Pinpoint the cell where the given text exists, returning its (X, Y) midpoint coordinate. 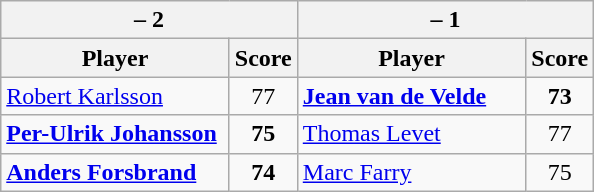
Jean van de Velde (412, 96)
Thomas Levet (412, 134)
Per-Ulrik Johansson (116, 134)
Robert Karlsson (116, 96)
Marc Farry (412, 172)
73 (560, 96)
– 2 (150, 20)
– 1 (446, 20)
Anders Forsbrand (116, 172)
74 (263, 172)
